Search for the cell housing the specified text and yield its (X, Y) center coordinate. 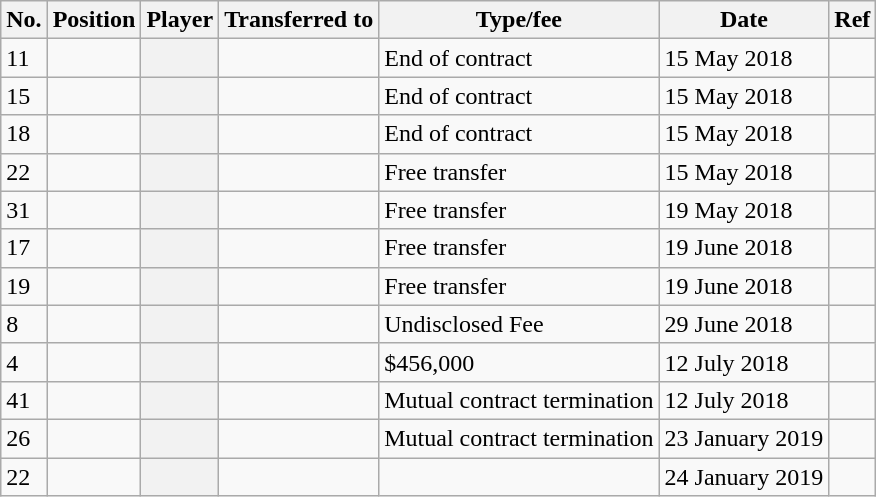
8 (24, 324)
17 (24, 248)
Type/fee (519, 20)
19 May 2018 (744, 210)
26 (24, 438)
41 (24, 400)
Transferred to (299, 20)
24 January 2019 (744, 477)
29 June 2018 (744, 324)
$456,000 (519, 362)
31 (24, 210)
18 (24, 134)
4 (24, 362)
11 (24, 58)
No. (24, 20)
23 January 2019 (744, 438)
15 (24, 96)
Ref (852, 20)
Position (94, 20)
Undisclosed Fee (519, 324)
Player (180, 20)
19 (24, 286)
Date (744, 20)
